Return (X, Y) of the center of cell containing provided text 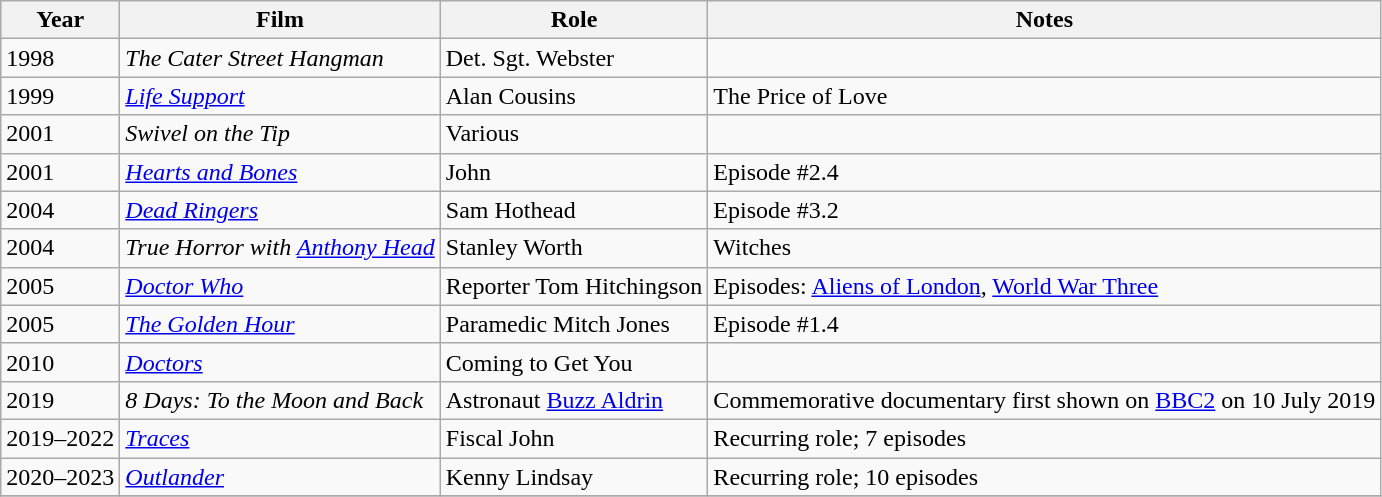
John (574, 172)
Astronaut Buzz Aldrin (574, 400)
Coming to Get You (574, 362)
Kenny Lindsay (574, 477)
Episode #2.4 (1044, 172)
Episode #3.2 (1044, 210)
Hearts and Bones (280, 172)
Role (574, 20)
2019–2022 (60, 438)
Recurring role; 10 episodes (1044, 477)
Traces (280, 438)
Recurring role; 7 episodes (1044, 438)
True Horror with Anthony Head (280, 248)
2020–2023 (60, 477)
Det. Sgt. Webster (574, 58)
Life Support (280, 96)
Witches (1044, 248)
Reporter Tom Hitchingson (574, 286)
1998 (60, 58)
The Cater Street Hangman (280, 58)
Sam Hothead (574, 210)
Paramedic Mitch Jones (574, 324)
The Golden Hour (280, 324)
Notes (1044, 20)
2019 (60, 400)
Year (60, 20)
Film (280, 20)
Outlander (280, 477)
Various (574, 134)
Fiscal John (574, 438)
Doctors (280, 362)
Doctor Who (280, 286)
Commemorative documentary first shown on BBC2 on 10 July 2019 (1044, 400)
Episodes: Aliens of London, World War Three (1044, 286)
8 Days: To the Moon and Back (280, 400)
The Price of Love (1044, 96)
2010 (60, 362)
Dead Ringers (280, 210)
Episode #1.4 (1044, 324)
Swivel on the Tip (280, 134)
1999 (60, 96)
Alan Cousins (574, 96)
Stanley Worth (574, 248)
